Locate the cell with the specified text and output its (x, y) center coordinate. 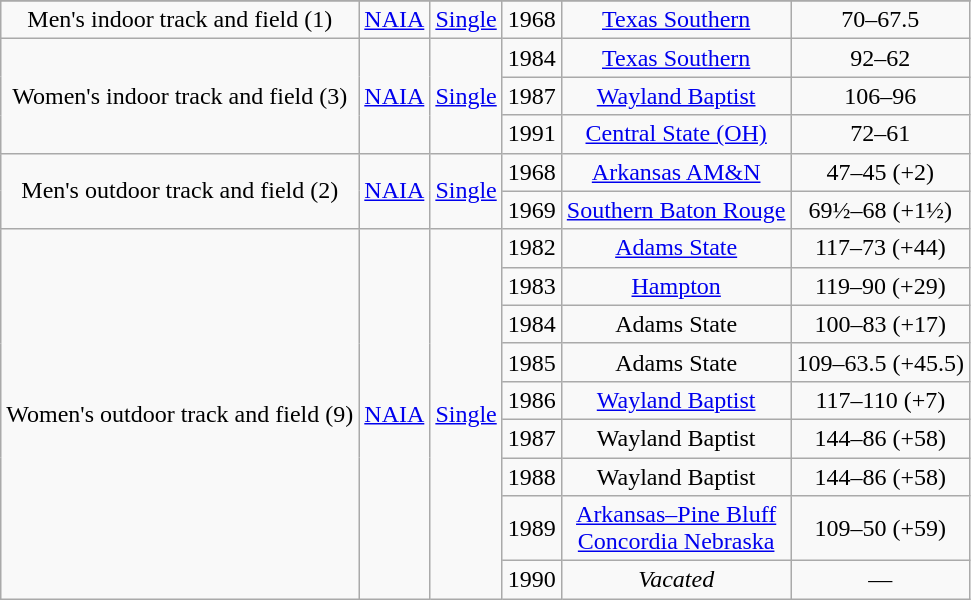
1985 (532, 362)
Men's indoor track and field (1) (180, 20)
1986 (532, 400)
Men's outdoor track and field (2) (180, 191)
106–96 (880, 96)
Southern Baton Rouge (676, 210)
1983 (532, 286)
Central State (OH) (676, 134)
1991 (532, 134)
— (880, 580)
117–110 (+7) (880, 400)
Hampton (676, 286)
1982 (532, 248)
70–67.5 (880, 20)
117–73 (+44) (880, 248)
1969 (532, 210)
69½–68 (+1½) (880, 210)
109–50 (+59) (880, 528)
100–83 (+17) (880, 324)
Arkansas–Pine BluffConcordia Nebraska (676, 528)
109–63.5 (+45.5) (880, 362)
72–61 (880, 134)
47–45 (+2) (880, 172)
Women's outdoor track and field (9) (180, 414)
1990 (532, 580)
1989 (532, 528)
1988 (532, 477)
92–62 (880, 58)
Women's indoor track and field (3) (180, 96)
119–90 (+29) (880, 286)
Vacated (676, 580)
Arkansas AM&N (676, 172)
